Find where the given text appears and provide that cell's center as [X, Y] coordinate. 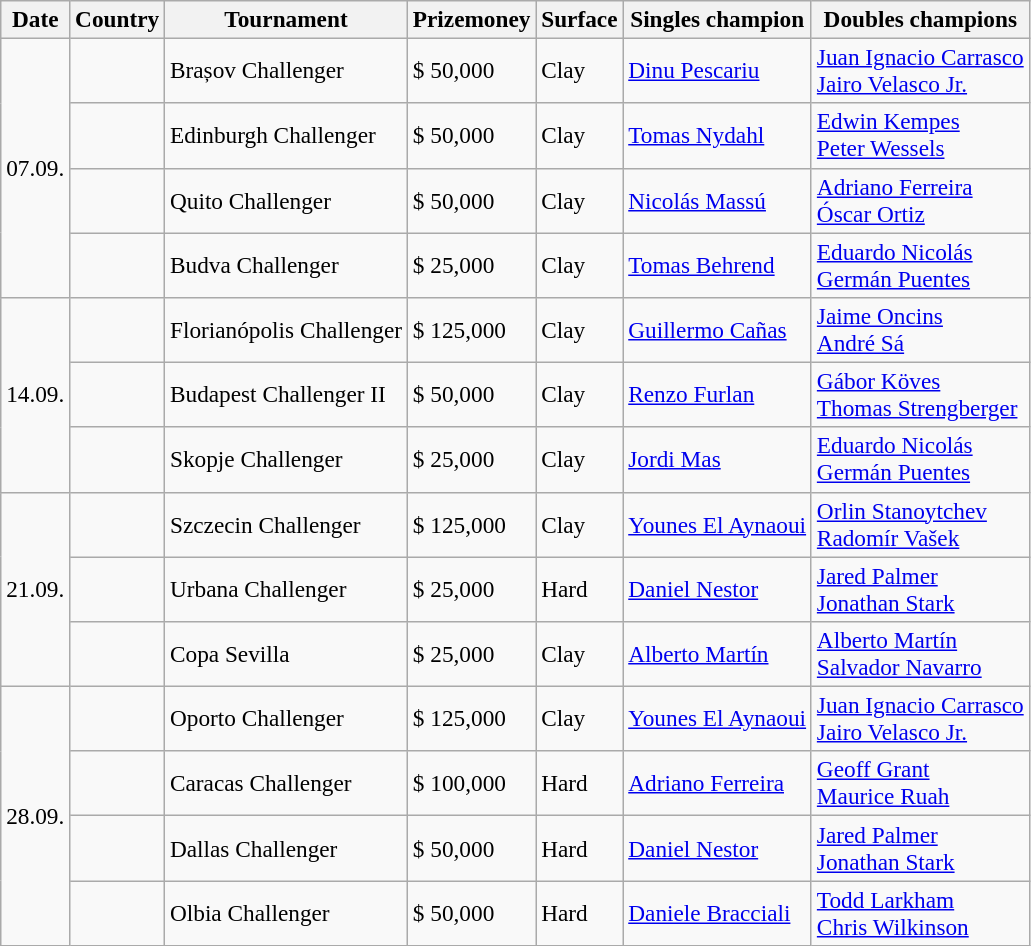
14.09. [36, 394]
Tomas Behrend [718, 264]
Florianópolis Challenger [286, 330]
Alberto Martín [718, 654]
Date [36, 19]
Urbana Challenger [286, 588]
Szczecin Challenger [286, 524]
Quito Challenger [286, 200]
Surface [580, 19]
Jordi Mas [718, 460]
21.09. [36, 589]
Skopje Challenger [286, 460]
Country [118, 19]
Todd Larkham Chris Wilkinson [920, 912]
Prizemoney [471, 19]
Edwin Kempes Peter Wessels [920, 136]
Adriano Ferreira [718, 784]
Alberto Martín Salvador Navarro [920, 654]
Singles champion [718, 19]
28.09. [36, 816]
Copa Sevilla [286, 654]
Orlin Stanoytchev Radomír Vašek [920, 524]
Nicolás Massú [718, 200]
Renzo Furlan [718, 394]
Daniele Bracciali [718, 912]
Budapest Challenger II [286, 394]
Olbia Challenger [286, 912]
Edinburgh Challenger [286, 136]
Tournament [286, 19]
Budva Challenger [286, 264]
Gábor Köves Thomas Strengberger [920, 394]
Caracas Challenger [286, 784]
Jaime Oncins André Sá [920, 330]
Doubles champions [920, 19]
Guillermo Cañas [718, 330]
Oporto Challenger [286, 718]
Dinu Pescariu [718, 70]
Adriano Ferreira Óscar Ortiz [920, 200]
$ 100,000 [471, 784]
Tomas Nydahl [718, 136]
07.09. [36, 168]
Brașov Challenger [286, 70]
Dallas Challenger [286, 848]
Geoff Grant Maurice Ruah [920, 784]
